Output the [x, y] coordinate of the center of the cell containing the given text.  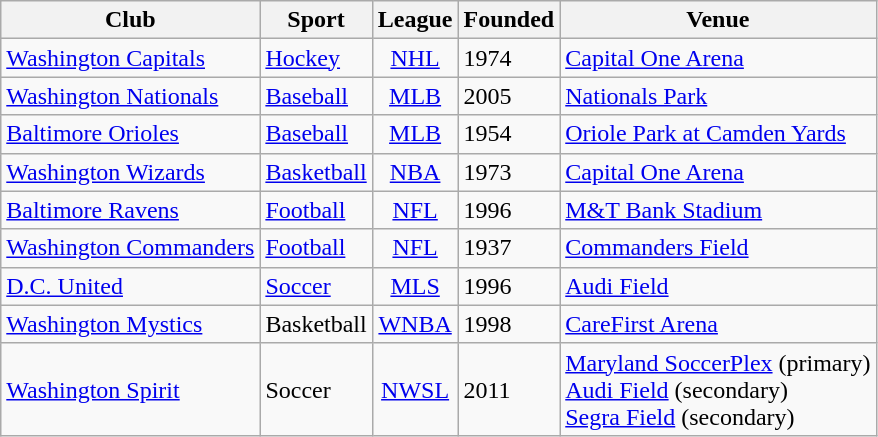
Venue [718, 20]
2005 [509, 96]
League [415, 20]
Founded [509, 20]
CareFirst Arena [718, 324]
Maryland SoccerPlex (primary)Audi Field (secondary)Segra Field (secondary) [718, 389]
Audi Field [718, 286]
Washington Spirit [130, 389]
Washington Mystics [130, 324]
Club [130, 20]
1973 [509, 172]
1974 [509, 58]
Baltimore Ravens [130, 210]
NBA [415, 172]
Washington Wizards [130, 172]
Washington Nationals [130, 96]
2011 [509, 389]
Oriole Park at Camden Yards [718, 134]
WNBA [415, 324]
1954 [509, 134]
Sport [316, 20]
Nationals Park [718, 96]
Commanders Field [718, 248]
MLS [415, 286]
Washington Capitals [130, 58]
Washington Commanders [130, 248]
1998 [509, 324]
1937 [509, 248]
Hockey [316, 58]
M&T Bank Stadium [718, 210]
NHL [415, 58]
NWSL [415, 389]
D.C. United [130, 286]
Baltimore Orioles [130, 134]
